Return [x, y] of the center of cell containing provided text 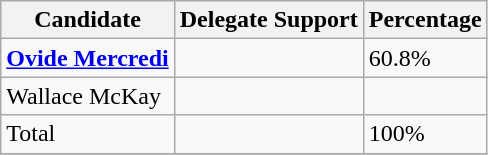
Candidate [88, 20]
60.8% [425, 58]
Wallace McKay [88, 96]
Delegate Support [268, 20]
Percentage [425, 20]
Total [88, 134]
100% [425, 134]
Ovide Mercredi [88, 58]
